Return the [x, y] coordinate for the center point of the cell that contains the specified text.  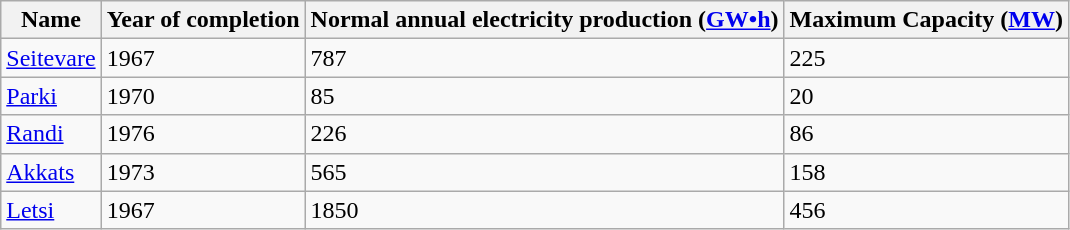
Maximum Capacity (MW) [926, 20]
Randi [51, 134]
86 [926, 134]
20 [926, 96]
226 [544, 134]
787 [544, 58]
1970 [203, 96]
456 [926, 210]
565 [544, 172]
1976 [203, 134]
Letsi [51, 210]
Year of completion [203, 20]
85 [544, 96]
Normal annual electricity production (GW•h) [544, 20]
Seitevare [51, 58]
Akkats [51, 172]
158 [926, 172]
1973 [203, 172]
1850 [544, 210]
225 [926, 58]
Parki [51, 96]
Name [51, 20]
